Return [X, Y] of the center of cell containing provided text 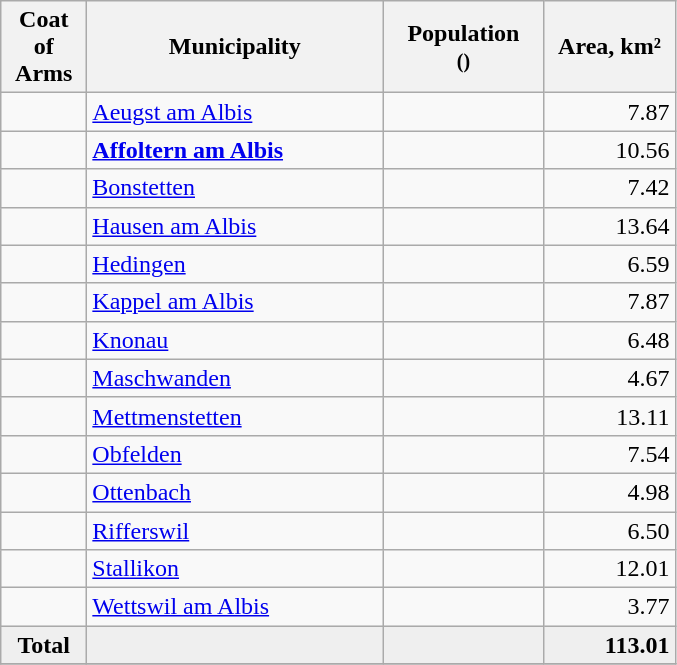
4.67 [610, 378]
13.11 [610, 416]
13.64 [610, 226]
Municipality [235, 47]
7.54 [610, 454]
4.98 [610, 492]
Wettswil am Albis [235, 607]
Ottenbach [235, 492]
Knonau [235, 340]
113.01 [610, 645]
Stallikon [235, 569]
7.42 [610, 188]
Population() [464, 47]
Hausen am Albis [235, 226]
Maschwanden [235, 378]
6.50 [610, 531]
Affoltern am Albis [235, 150]
Rifferswil [235, 531]
3.77 [610, 607]
Hedingen [235, 264]
6.48 [610, 340]
Area, km² [610, 47]
Total [44, 645]
6.59 [610, 264]
10.56 [610, 150]
Coat of Arms [44, 47]
Mettmenstetten [235, 416]
12.01 [610, 569]
Obfelden [235, 454]
Aeugst am Albis [235, 112]
Kappel am Albis [235, 302]
Bonstetten [235, 188]
